Identify which cell holds the provided text, then report its [X, Y] central coordinate. 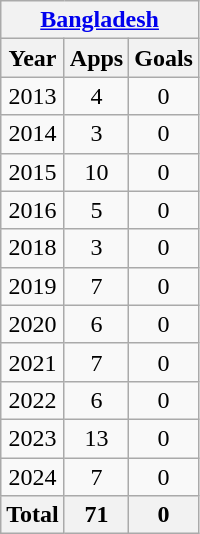
2018 [33, 248]
2013 [33, 96]
2019 [33, 286]
2016 [33, 210]
2014 [33, 134]
Bangladesh [100, 20]
2024 [33, 477]
2015 [33, 172]
10 [96, 172]
5 [96, 210]
71 [96, 515]
Apps [96, 58]
2022 [33, 400]
2023 [33, 438]
Goals [164, 58]
2021 [33, 362]
Total [33, 515]
4 [96, 96]
2020 [33, 324]
13 [96, 438]
Year [33, 58]
